Identify which cell holds the provided text, then report its [X, Y] central coordinate. 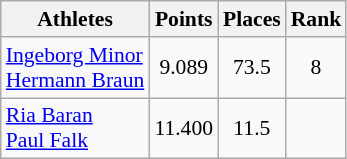
Points [184, 19]
9.089 [184, 68]
11.400 [184, 128]
Rank [316, 19]
Ingeborg MinorHermann Braun [76, 68]
8 [316, 68]
73.5 [252, 68]
Ria BaranPaul Falk [76, 128]
11.5 [252, 128]
Athletes [76, 19]
Places [252, 19]
